Search for the cell housing the specified text and yield its [x, y] center coordinate. 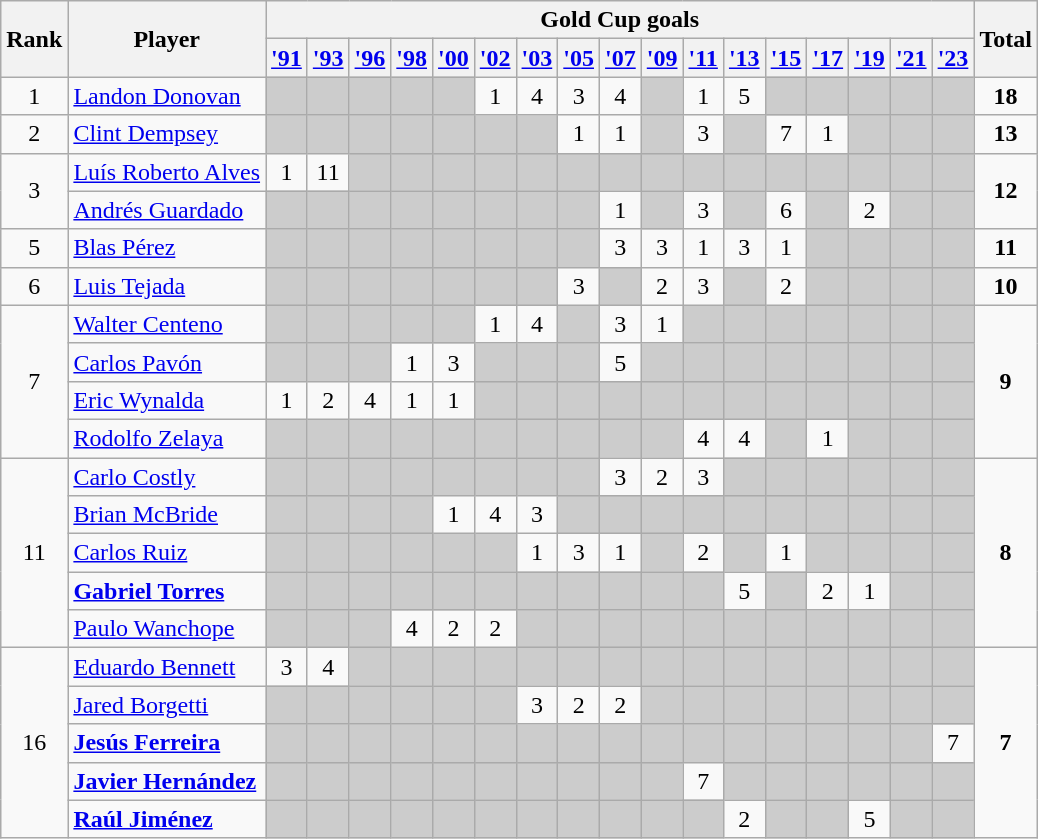
'02 [495, 58]
Carlos Pavón [167, 362]
'05 [579, 58]
Brian McBride [167, 515]
12 [1006, 191]
Gabriel Torres [167, 591]
Carlos Ruiz [167, 553]
8 [1006, 553]
Rank [34, 39]
Blas Pérez [167, 248]
Andrés Guardado [167, 210]
'19 [870, 58]
'11 [703, 58]
Eduardo Bennett [167, 667]
'96 [370, 58]
Player [167, 39]
Rodolfo Zelaya [167, 438]
'21 [911, 58]
'93 [328, 58]
Jared Borgetti [167, 705]
'98 [412, 58]
9 [1006, 381]
18 [1006, 96]
'13 [744, 58]
Gold Cup goals [620, 20]
'03 [537, 58]
16 [34, 743]
'07 [621, 58]
Jesús Ferreira [167, 743]
Javier Hernández [167, 781]
Landon Donovan [167, 96]
Total [1006, 39]
Walter Centeno [167, 324]
Eric Wynalda [167, 400]
Luís Roberto Alves [167, 172]
Raúl Jiménez [167, 819]
'17 [828, 58]
'09 [662, 58]
Paulo Wanchope [167, 629]
10 [1006, 286]
'00 [454, 58]
'91 [287, 58]
13 [1006, 134]
Luis Tejada [167, 286]
'15 [786, 58]
'23 [953, 58]
Carlo Costly [167, 477]
Clint Dempsey [167, 134]
